Extract the (X, Y) coordinate from the center of the cell holding the provided text.  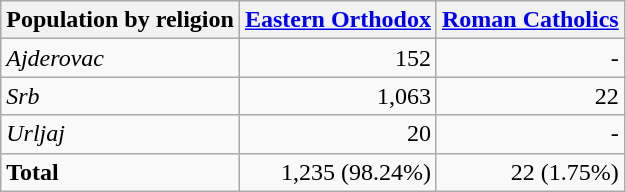
Srb (120, 96)
Eastern Orthodox (338, 20)
22 (530, 96)
22 (1.75%) (530, 172)
1,235 (98.24%) (338, 172)
Total (120, 172)
Urljaj (120, 134)
1,063 (338, 96)
152 (338, 58)
Ajderovac (120, 58)
20 (338, 134)
Population by religion (120, 20)
Roman Catholics (530, 20)
